From the cell containing the given text, extract its center point as (x, y) coordinate. 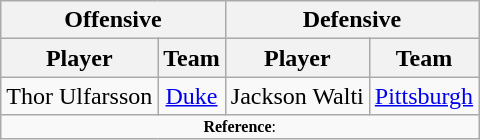
Reference: (240, 127)
Defensive (352, 20)
Thor Ulfarsson (80, 96)
Duke (192, 96)
Pittsburgh (424, 96)
Jackson Walti (297, 96)
Offensive (114, 20)
